From the cell containing the given text, extract its center point as (X, Y) coordinate. 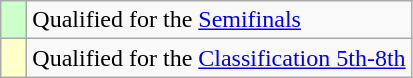
Qualified for the Classification 5th-8th (219, 58)
Qualified for the Semifinals (219, 20)
